Detect which cell encompasses the target text, then output its (x, y) center coordinate. 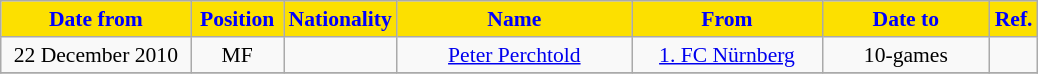
Name (514, 19)
Date to (906, 19)
Ref. (1014, 19)
From (727, 19)
MF (238, 55)
Nationality (340, 19)
Date from (96, 19)
Position (238, 19)
1. FC Nürnberg (727, 55)
Peter Perchtold (514, 55)
10-games (906, 55)
22 December 2010 (96, 55)
